Output the [x, y] coordinate of the center of the cell containing the given text.  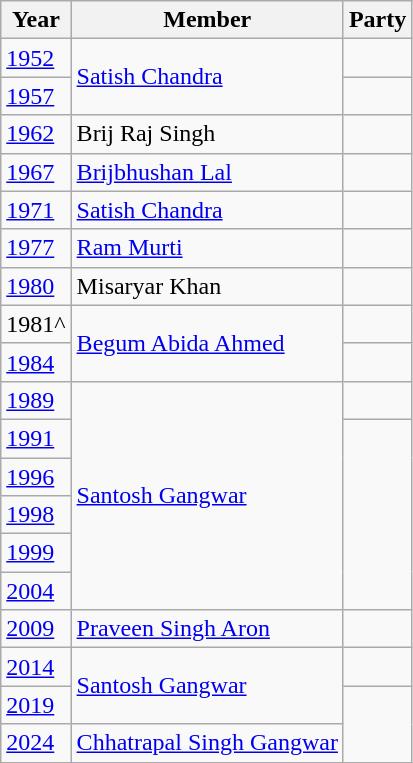
1981^ [36, 324]
1957 [36, 96]
1984 [36, 362]
1996 [36, 477]
1991 [36, 438]
2019 [36, 705]
1980 [36, 286]
Brijbhushan Lal [207, 172]
Year [36, 20]
1999 [36, 553]
1962 [36, 134]
1977 [36, 248]
2009 [36, 629]
1971 [36, 210]
1998 [36, 515]
2024 [36, 743]
Brij Raj Singh [207, 134]
1967 [36, 172]
Begum Abida Ahmed [207, 343]
2014 [36, 667]
Member [207, 20]
Party [377, 20]
Misaryar Khan [207, 286]
Ram Murti [207, 248]
1952 [36, 58]
Chhatrapal Singh Gangwar [207, 743]
1989 [36, 400]
Praveen Singh Aron [207, 629]
2004 [36, 591]
